Output the [x, y] coordinate of the center of the cell containing the given text.  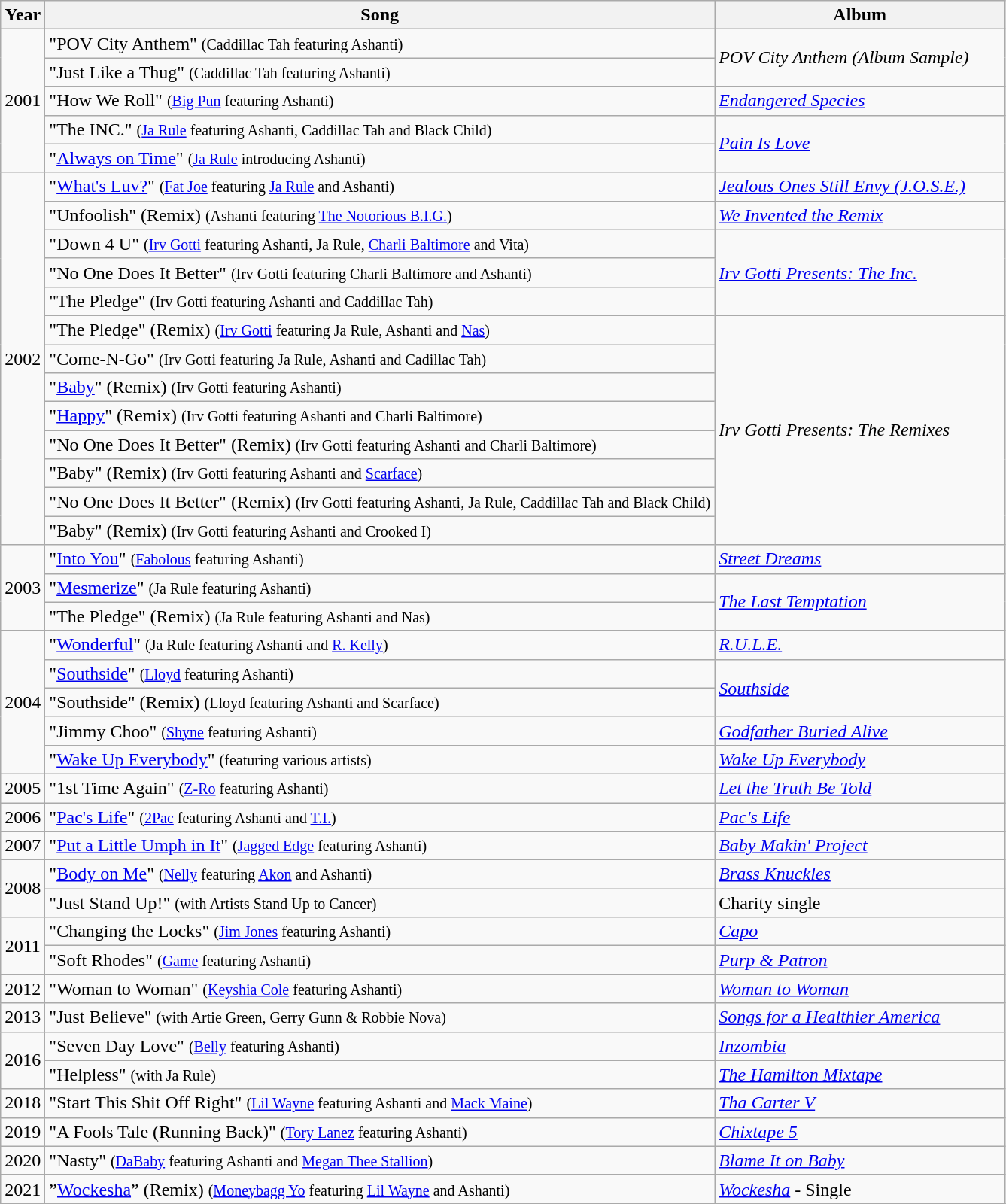
Wockesha - Single [860, 1189]
"What's Luv?" (Fat Joe featuring Ja Rule and Ashanti) [380, 187]
"A Fools Tale (Running Back)" (Tory Lanez featuring Ashanti) [380, 1132]
Pain Is Love [860, 144]
Let the Truth Be Told [860, 788]
The Hamilton Mixtape [860, 1075]
Charity single [860, 903]
R.U.L.E. [860, 645]
Song [380, 15]
2013 [23, 1017]
"Into You" (Fabolous featuring Ashanti) [380, 559]
"1st Time Again" (Z-Ro featuring Ashanti) [380, 788]
"Baby" (Remix) (Irv Gotti featuring Ashanti and Scarface) [380, 473]
2012 [23, 989]
"Always on Time" (Ja Rule introducing Ashanti) [380, 158]
2003 [23, 588]
Endangered Species [860, 101]
2008 [23, 889]
"Southside" (Remix) (Lloyd featuring Ashanti and Scarface) [380, 702]
Jealous Ones Still Envy (J.O.S.E.) [860, 187]
"Just Like a Thug" (Caddillac Tah featuring Ashanti) [380, 72]
"Baby" (Remix) (Irv Gotti featuring Ashanti and Crooked I) [380, 531]
"Helpless" (with Ja Rule) [380, 1075]
"Southside" (Lloyd featuring Ashanti) [380, 673]
"Unfoolish" (Remix) (Ashanti featuring The Notorious B.I.G.) [380, 215]
"Soft Rhodes" (Game featuring Ashanti) [380, 960]
"Jimmy Choo" (Shyne featuring Ashanti) [380, 731]
Purp & Patron [860, 960]
2019 [23, 1132]
2004 [23, 702]
"Woman to Woman" (Keyshia Cole featuring Ashanti) [380, 989]
POV City Anthem (Album Sample) [860, 58]
Street Dreams [860, 559]
2018 [23, 1103]
Songs for a Healthier America [860, 1017]
"Just Stand Up!" (with Artists Stand Up to Cancer) [380, 903]
Godfather Buried Alive [860, 731]
Southside [860, 688]
2021 [23, 1189]
Irv Gotti Presents: The Remixes [860, 430]
"No One Does It Better" (Irv Gotti featuring Charli Baltimore and Ashanti) [380, 272]
Year [23, 15]
"Mesmerize" (Ja Rule featuring Ashanti) [380, 588]
”Wockesha” (Remix) (Moneybagg Yo featuring Lil Wayne and Ashanti) [380, 1189]
"How We Roll" (Big Pun featuring Ashanti) [380, 101]
"Put a Little Umph in It" (Jagged Edge featuring Ashanti) [380, 846]
"Down 4 U" (Irv Gotti featuring Ashanti, Ja Rule, Charli Baltimore and Vita) [380, 244]
2011 [23, 946]
Chixtape 5 [860, 1132]
Inzombia [860, 1046]
Baby Makin' Project [860, 846]
2002 [23, 358]
"Happy" (Remix) (Irv Gotti featuring Ashanti and Charli Baltimore) [380, 416]
We Invented the Remix [860, 215]
Wake Up Everybody [860, 759]
"Just Believe" (with Artie Green, Gerry Gunn & Robbie Nova) [380, 1017]
"The Pledge" (Remix) (Irv Gotti featuring Ja Rule, Ashanti and Nas) [380, 330]
The Last Temptation [860, 602]
"Pac's Life" (2Pac featuring Ashanti and T.I.) [380, 816]
Brass Knuckles [860, 874]
"Body on Me" (Nelly featuring Akon and Ashanti) [380, 874]
2016 [23, 1060]
"Come-N-Go" (Irv Gotti featuring Ja Rule, Ashanti and Cadillac Tah) [380, 359]
"Wonderful" (Ja Rule featuring Ashanti and R. Kelly) [380, 645]
"Nasty" (DaBaby featuring Ashanti and Megan Thee Stallion) [380, 1160]
2006 [23, 816]
Irv Gotti Presents: The Inc. [860, 272]
Tha Carter V [860, 1103]
"The INC." (Ja Rule featuring Ashanti, Caddillac Tah and Black Child) [380, 129]
"Start This Shit Off Right" (Lil Wayne featuring Ashanti and Mack Maine) [380, 1103]
"No One Does It Better" (Remix) (Irv Gotti featuring Ashanti and Charli Baltimore) [380, 445]
"Changing the Locks" (Jim Jones featuring Ashanti) [380, 932]
Album [860, 15]
Pac's Life [860, 816]
"The Pledge" (Remix) (Ja Rule featuring Ashanti and Nas) [380, 616]
"Wake Up Everybody" (featuring various artists) [380, 759]
"Seven Day Love" (Belly featuring Ashanti) [380, 1046]
"No One Does It Better" (Remix) (Irv Gotti featuring Ashanti, Ja Rule, Caddillac Tah and Black Child) [380, 502]
2001 [23, 101]
Woman to Woman [860, 989]
Blame It on Baby [860, 1160]
2020 [23, 1160]
"The Pledge" (Irv Gotti featuring Ashanti and Caddillac Tah) [380, 301]
"Baby" (Remix) (Irv Gotti featuring Ashanti) [380, 388]
Capo [860, 932]
2005 [23, 788]
2007 [23, 846]
"POV City Anthem" (Caddillac Tah featuring Ashanti) [380, 44]
